Scan for the cell matching the given text and deliver its [x, y] coordinate at center. 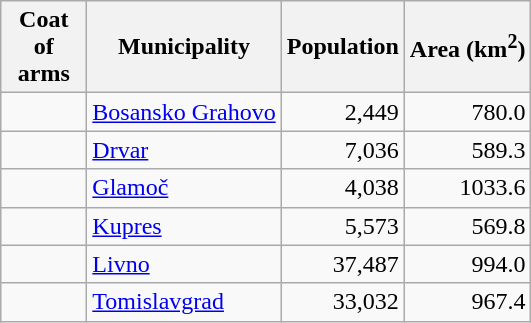
Municipality [184, 47]
Glamoč [184, 188]
589.3 [468, 150]
Livno [184, 264]
Population [342, 47]
Tomislavgrad [184, 302]
37,487 [342, 264]
33,032 [342, 302]
2,449 [342, 112]
994.0 [468, 264]
Drvar [184, 150]
569.8 [468, 226]
7,036 [342, 150]
780.0 [468, 112]
Bosansko Grahovo [184, 112]
4,038 [342, 188]
Area (km2) [468, 47]
Kupres [184, 226]
967.4 [468, 302]
1033.6 [468, 188]
5,573 [342, 226]
Coat of arms [44, 47]
